Pinpoint the cell where the given text exists, returning its (X, Y) midpoint coordinate. 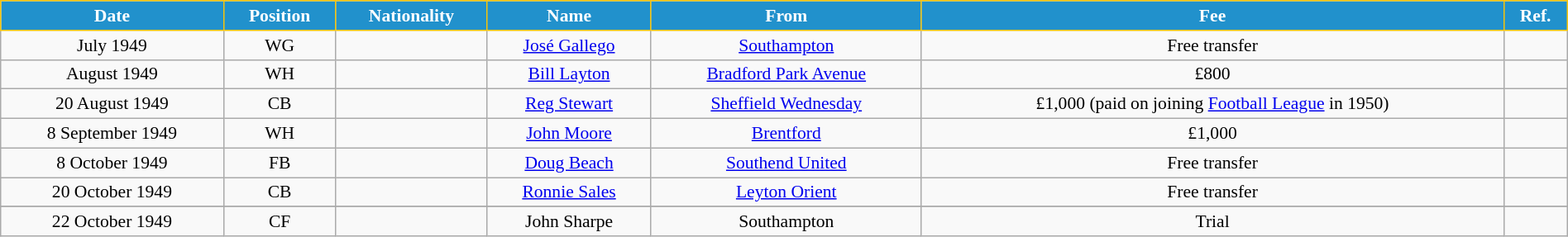
Ref. (1535, 16)
John Sharpe (569, 222)
20 August 1949 (112, 104)
John Moore (569, 134)
Brentford (786, 134)
Ronnie Sales (569, 192)
£1,000 (1212, 134)
Sheffield Wednesday (786, 104)
From (786, 16)
8 October 1949 (112, 163)
£800 (1212, 74)
Southend United (786, 163)
Leyton Orient (786, 192)
£1,000 (paid on joining Football League in 1950) (1212, 104)
Name (569, 16)
José Gallego (569, 45)
Fee (1212, 16)
8 September 1949 (112, 134)
Doug Beach (569, 163)
FB (280, 163)
Nationality (411, 16)
Date (112, 16)
July 1949 (112, 45)
Reg Stewart (569, 104)
Bill Layton (569, 74)
Position (280, 16)
WG (280, 45)
CF (280, 222)
Bradford Park Avenue (786, 74)
Trial (1212, 222)
20 October 1949 (112, 192)
August 1949 (112, 74)
22 October 1949 (112, 222)
